For the text-containing cell, return its midpoint in (x, y) coordinate format. 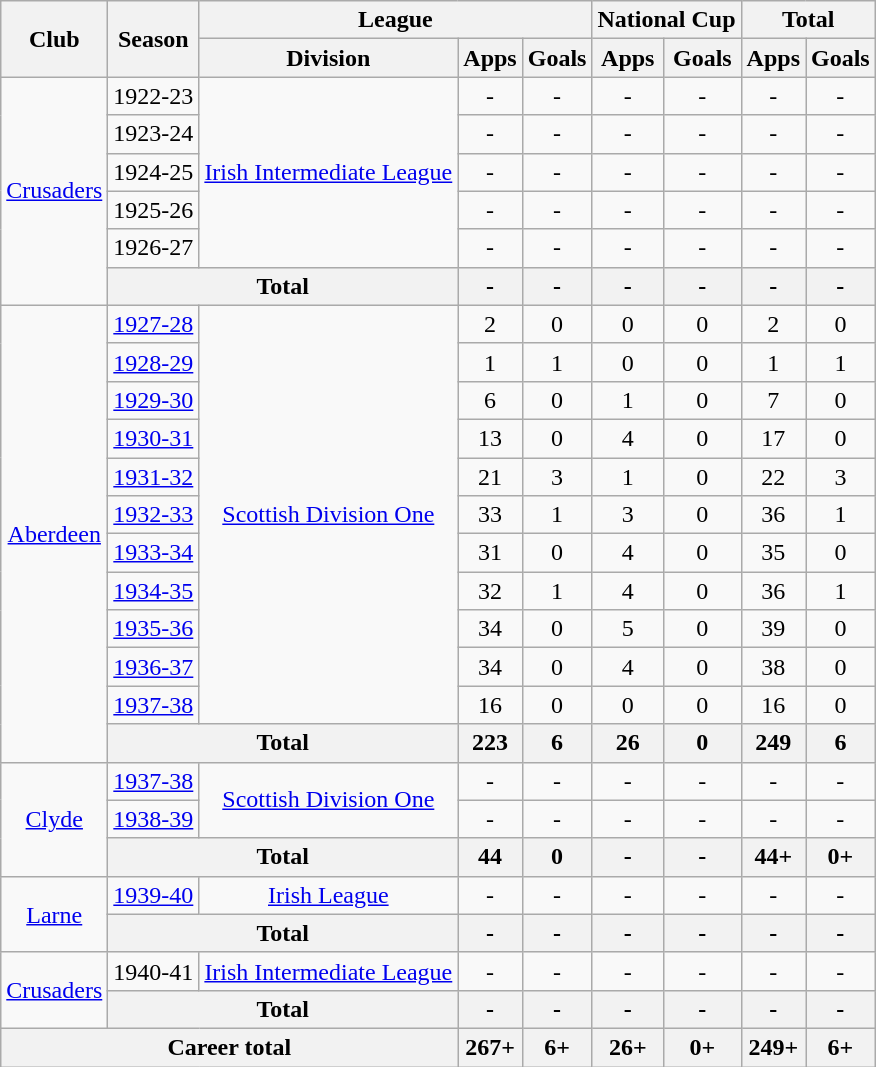
249+ (773, 1047)
38 (773, 667)
National Cup (666, 20)
1928-29 (154, 362)
223 (490, 743)
1931-32 (154, 477)
Larne (54, 914)
17 (773, 438)
1923-24 (154, 134)
44+ (773, 857)
1926-27 (154, 248)
7 (773, 400)
League (396, 20)
1922-23 (154, 96)
1933-34 (154, 553)
Division (328, 58)
33 (490, 515)
Clyde (54, 819)
13 (490, 438)
1938-39 (154, 819)
Club (54, 39)
21 (490, 477)
Irish League (328, 895)
Season (154, 39)
31 (490, 553)
1932-33 (154, 515)
1930-31 (154, 438)
1924-25 (154, 172)
5 (628, 629)
1927-28 (154, 324)
1939-40 (154, 895)
39 (773, 629)
1940-41 (154, 971)
267+ (490, 1047)
1925-26 (154, 210)
26+ (628, 1047)
26 (628, 743)
Career total (230, 1047)
44 (490, 857)
22 (773, 477)
1935-36 (154, 629)
32 (490, 591)
1936-37 (154, 667)
1929-30 (154, 400)
Aberdeen (54, 534)
1934-35 (154, 591)
35 (773, 553)
249 (773, 743)
